Search for the cell housing the specified text and yield its (X, Y) center coordinate. 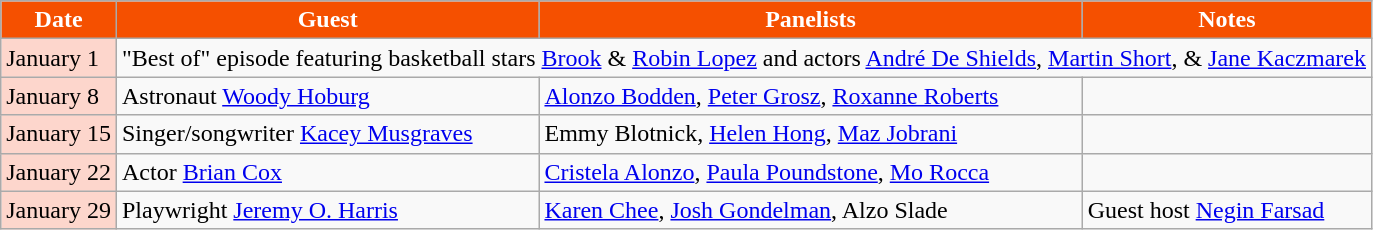
Guest host Negin Farsad (1226, 210)
Guest (327, 20)
Singer/songwriter Kacey Musgraves (327, 134)
January 8 (59, 96)
Emmy Blotnick, Helen Hong, Maz Jobrani (810, 134)
Actor Brian Cox (327, 172)
Date (59, 20)
January 15 (59, 134)
Karen Chee, Josh Gondelman, Alzo Slade (810, 210)
"Best of" episode featuring basketball stars Brook & Robin Lopez and actors André De Shields, Martin Short, & Jane Kaczmarek (744, 58)
January 1 (59, 58)
Astronaut Woody Hoburg (327, 96)
January 22 (59, 172)
Alonzo Bodden, Peter Grosz, Roxanne Roberts (810, 96)
January 29 (59, 210)
Panelists (810, 20)
Playwright Jeremy O. Harris (327, 210)
Cristela Alonzo, Paula Poundstone, Mo Rocca (810, 172)
Notes (1226, 20)
